Determine the (X, Y) coordinate at the center of the cell enclosing the given text.  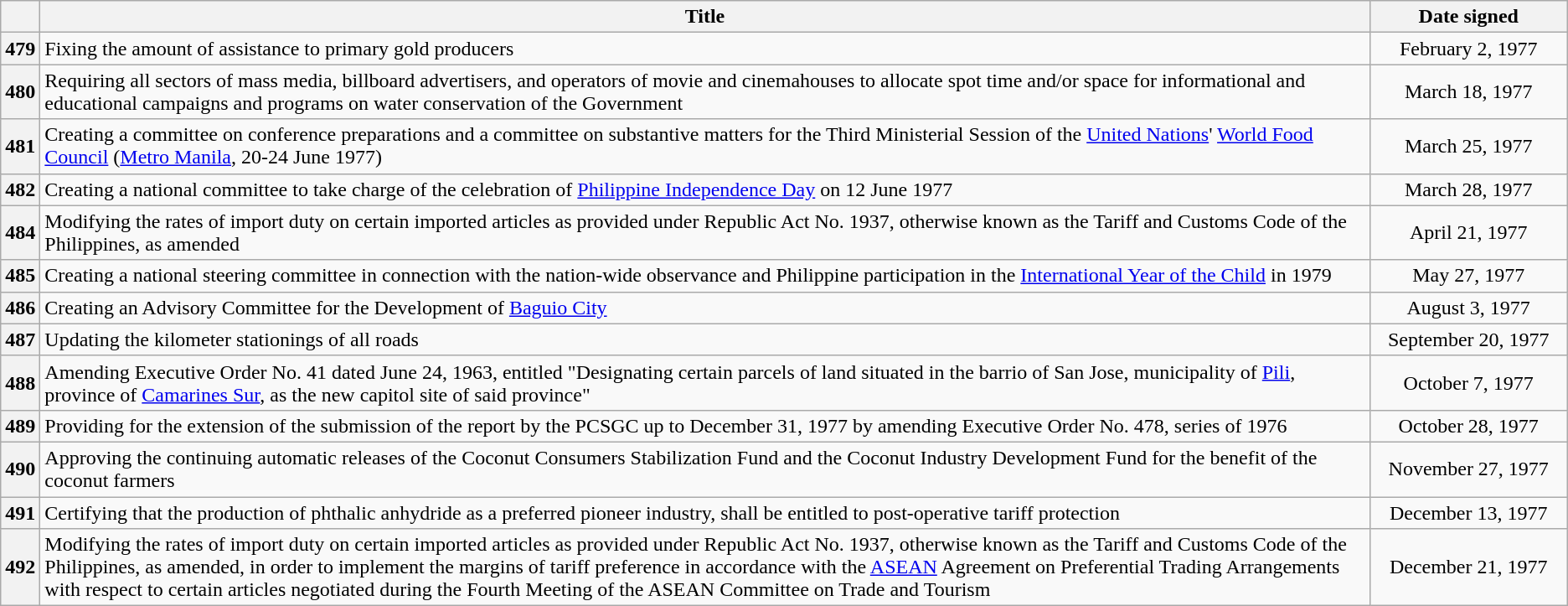
486 (20, 308)
October 7, 1977 (1468, 382)
August 3, 1977 (1468, 308)
487 (20, 339)
February 2, 1977 (1468, 49)
484 (20, 233)
481 (20, 146)
March 25, 1977 (1468, 146)
Creating a national committee to take charge of the celebration of Philippine Independence Day on 12 June 1977 (705, 189)
Providing for the extension of the submission of the report by the PCSGC up to December 31, 1977 by amending Executive Order No. 478, series of 1976 (705, 426)
March 28, 1977 (1468, 189)
489 (20, 426)
May 27, 1977 (1468, 276)
Title (705, 17)
September 20, 1977 (1468, 339)
Certifying that the production of phthalic anhydride as a preferred pioneer industry, shall be entitled to post-operative tariff protection (705, 512)
March 18, 1977 (1468, 92)
April 21, 1977 (1468, 233)
480 (20, 92)
December 13, 1977 (1468, 512)
479 (20, 49)
Updating the kilometer stationings of all roads (705, 339)
491 (20, 512)
December 21, 1977 (1468, 567)
482 (20, 189)
488 (20, 382)
485 (20, 276)
Creating an Advisory Committee for the Development of Baguio City (705, 308)
November 27, 1977 (1468, 469)
October 28, 1977 (1468, 426)
492 (20, 567)
490 (20, 469)
Fixing the amount of assistance to primary gold producers (705, 49)
Date signed (1468, 17)
